Extract the (x, y) coordinate from the center of the cell holding the provided text.  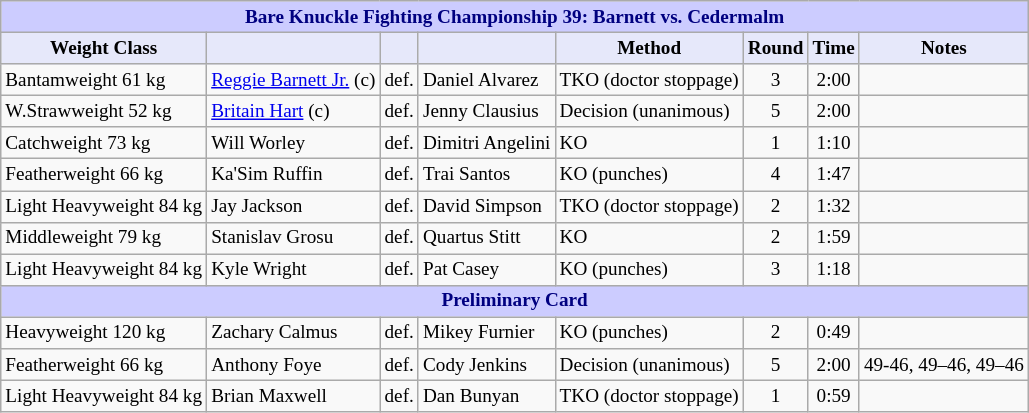
Catchweight 73 kg (104, 143)
Middleweight 79 kg (104, 238)
Jenny Clausius (486, 111)
David Simpson (486, 206)
W.Strawweight 52 kg (104, 111)
Mikey Furnier (486, 333)
49-46, 49–46, 49–46 (944, 365)
1:32 (834, 206)
Weight Class (104, 48)
Anthony Foye (294, 365)
Jay Jackson (294, 206)
Bantamweight 61 kg (104, 80)
0:49 (834, 333)
Britain Hart (c) (294, 111)
1:10 (834, 143)
1:18 (834, 270)
Cody Jenkins (486, 365)
Brian Maxwell (294, 396)
4 (776, 175)
Reggie Barnett Jr. (c) (294, 80)
Preliminary Card (515, 301)
Kyle Wright (294, 270)
Dan Bunyan (486, 396)
Pat Casey (486, 270)
Quartus Stitt (486, 238)
Trai Santos (486, 175)
1:47 (834, 175)
Bare Knuckle Fighting Championship 39: Barnett vs. Cedermalm (515, 17)
Zachary Calmus (294, 333)
Will Worley (294, 143)
Daniel Alvarez (486, 80)
1:59 (834, 238)
Time (834, 48)
Notes (944, 48)
Round (776, 48)
0:59 (834, 396)
Ka'Sim Ruffin (294, 175)
Method (649, 48)
Dimitri Angelini (486, 143)
Stanislav Grosu (294, 238)
Heavyweight 120 kg (104, 333)
